Find where the given text appears and provide that cell's center as (x, y) coordinate. 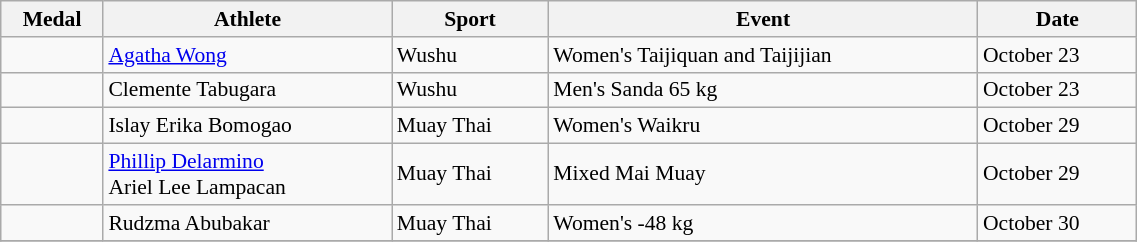
Women's -48 kg (763, 223)
Athlete (247, 19)
Mixed Mai Muay (763, 174)
Rudzma Abubakar (247, 223)
Islay Erika Bomogao (247, 126)
Men's Sanda 65 kg (763, 90)
October 30 (1058, 223)
Agatha Wong (247, 55)
Women's Waikru (763, 126)
Women's Taijiquan and Taijijian (763, 55)
Sport (470, 19)
Event (763, 19)
Medal (52, 19)
Clemente Tabugara (247, 90)
Phillip DelarminoAriel Lee Lampacan (247, 174)
Date (1058, 19)
